From the cell containing the given text, extract its center point as (X, Y) coordinate. 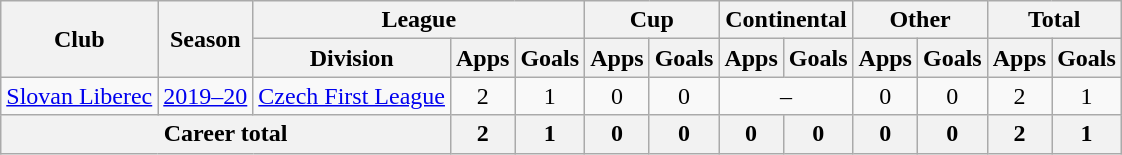
Season (206, 39)
– (786, 96)
Continental (786, 20)
Slovan Liberec (80, 96)
2019–20 (206, 96)
Cup (652, 20)
League (419, 20)
Total (1054, 20)
Division (352, 58)
Other (920, 20)
Club (80, 39)
Career total (226, 134)
Czech First League (352, 96)
